Output the (X, Y) coordinate of the center of the cell containing the given text.  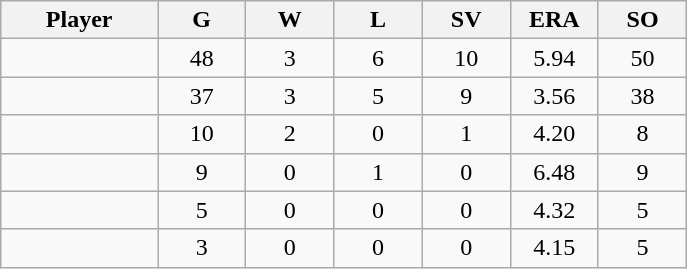
L (378, 20)
6.48 (554, 172)
W (290, 20)
5.94 (554, 58)
50 (642, 58)
8 (642, 134)
4.15 (554, 248)
SO (642, 20)
3.56 (554, 96)
2 (290, 134)
4.32 (554, 210)
4.20 (554, 134)
6 (378, 58)
37 (202, 96)
Player (80, 20)
48 (202, 58)
G (202, 20)
ERA (554, 20)
38 (642, 96)
SV (466, 20)
